Locate the cell with the specified text and output its [X, Y] center coordinate. 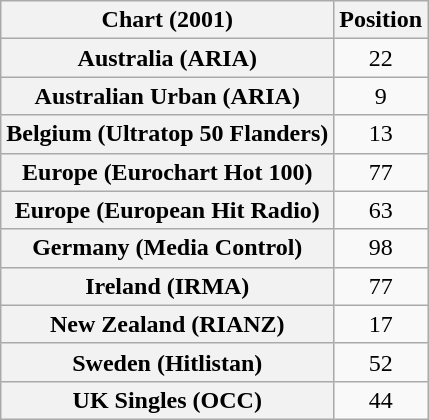
63 [381, 210]
Sweden (Hitlistan) [168, 362]
Germany (Media Control) [168, 248]
UK Singles (OCC) [168, 400]
22 [381, 58]
98 [381, 248]
17 [381, 324]
Europe (Eurochart Hot 100) [168, 172]
Australia (ARIA) [168, 58]
Ireland (IRMA) [168, 286]
Chart (2001) [168, 20]
Australian Urban (ARIA) [168, 96]
52 [381, 362]
9 [381, 96]
Position [381, 20]
13 [381, 134]
44 [381, 400]
Belgium (Ultratop 50 Flanders) [168, 134]
Europe (European Hit Radio) [168, 210]
New Zealand (RIANZ) [168, 324]
